For the text-containing cell, return its midpoint in [x, y] coordinate format. 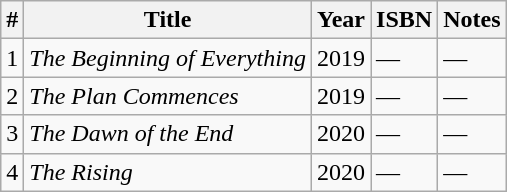
# [12, 20]
1 [12, 58]
Title [168, 20]
3 [12, 134]
4 [12, 172]
The Rising [168, 172]
The Plan Commences [168, 96]
ISBN [404, 20]
The Dawn of the End [168, 134]
2 [12, 96]
Year [340, 20]
Notes [472, 20]
The Beginning of Everything [168, 58]
